Capture the cell that displays the provided text and extract its (x, y) central coordinate. 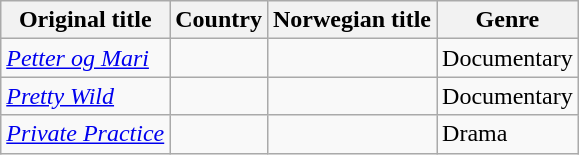
Petter og Mari (86, 58)
Norwegian title (352, 20)
Genre (508, 20)
Pretty Wild (86, 96)
Drama (508, 134)
Private Practice (86, 134)
Country (219, 20)
Original title (86, 20)
